Determine the [X, Y] coordinate at the center of the cell enclosing the given text.  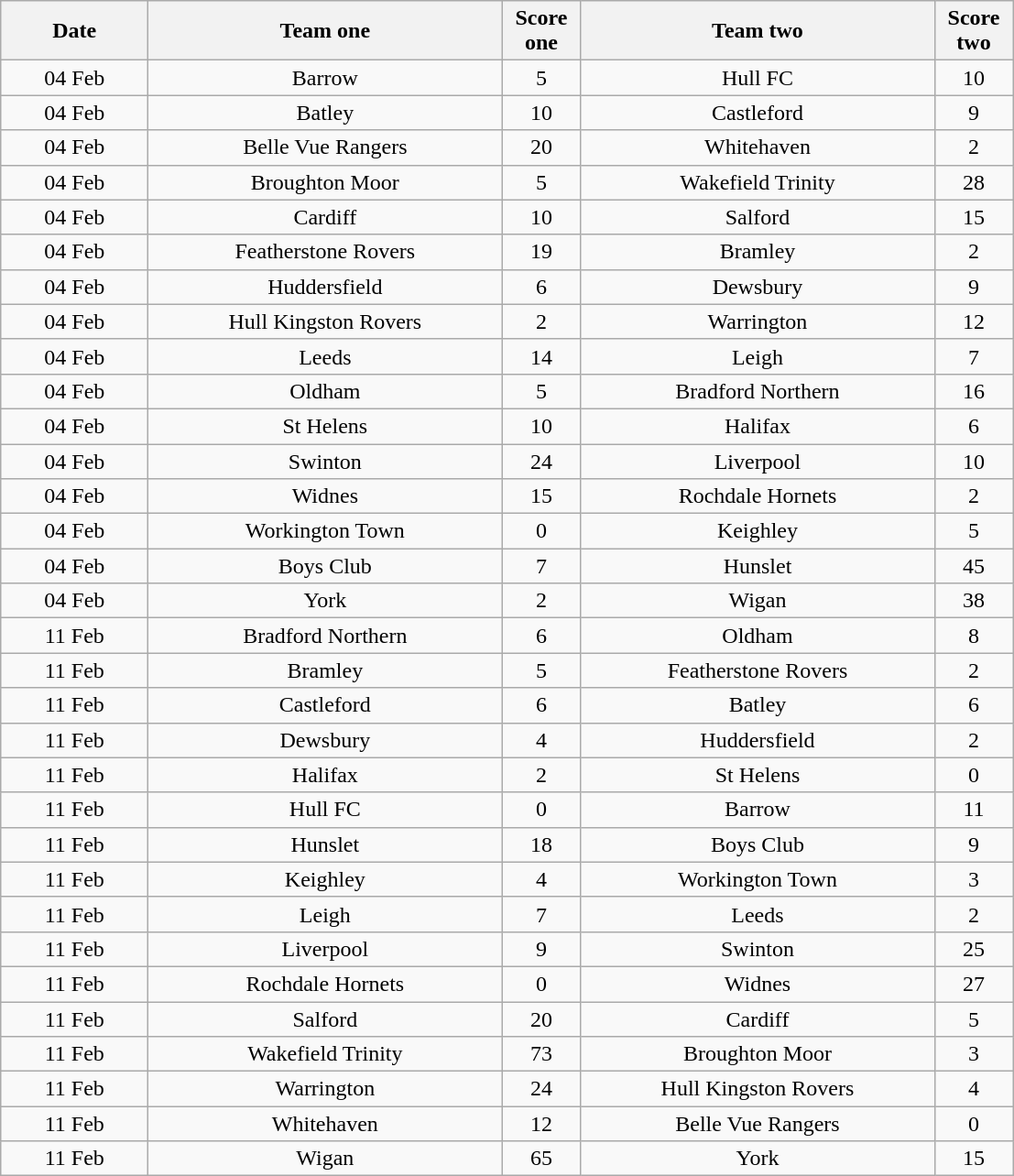
16 [974, 391]
Score two [974, 31]
19 [541, 252]
11 [974, 810]
25 [974, 949]
45 [974, 566]
18 [541, 844]
73 [541, 1054]
Score one [541, 31]
Team one [325, 31]
Team two [758, 31]
28 [974, 182]
38 [974, 601]
8 [974, 636]
27 [974, 984]
65 [541, 1159]
Date [75, 31]
14 [541, 356]
